Find where the given text appears and provide that cell's center as (x, y) coordinate. 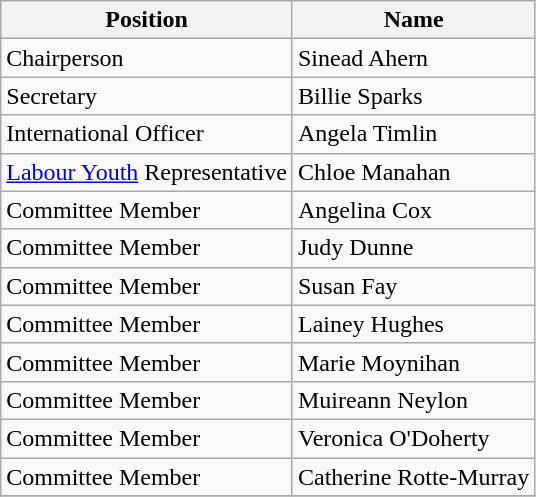
Lainey Hughes (413, 324)
Labour Youth Representative (147, 172)
Susan Fay (413, 286)
Judy Dunne (413, 248)
Sinead Ahern (413, 58)
Secretary (147, 96)
Billie Sparks (413, 96)
Muireann Neylon (413, 400)
Veronica O'Doherty (413, 438)
Chairperson (147, 58)
Chloe Manahan (413, 172)
Marie Moynihan (413, 362)
International Officer (147, 134)
Name (413, 20)
Catherine Rotte-Murray (413, 477)
Angelina Cox (413, 210)
Position (147, 20)
Angela Timlin (413, 134)
